Search for the cell housing the specified text and yield its (X, Y) center coordinate. 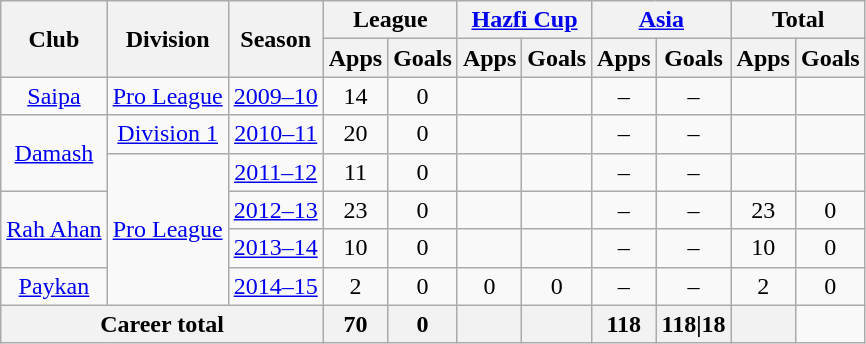
14 (355, 96)
Asia (662, 20)
2013–14 (276, 248)
Hazfi Cup (524, 20)
Career total (162, 324)
2014–15 (276, 286)
20 (355, 134)
2009–10 (276, 96)
Damash (54, 153)
League (390, 20)
Rah Ahan (54, 229)
2010–11 (276, 134)
Club (54, 39)
Division (168, 39)
Total (798, 20)
2012–13 (276, 210)
Saipa (54, 96)
118|18 (694, 324)
Division 1 (168, 134)
2011–12 (276, 172)
118 (624, 324)
70 (355, 324)
11 (355, 172)
Paykan (54, 286)
Season (276, 39)
